Pinpoint the cell where the given text exists, returning its (X, Y) midpoint coordinate. 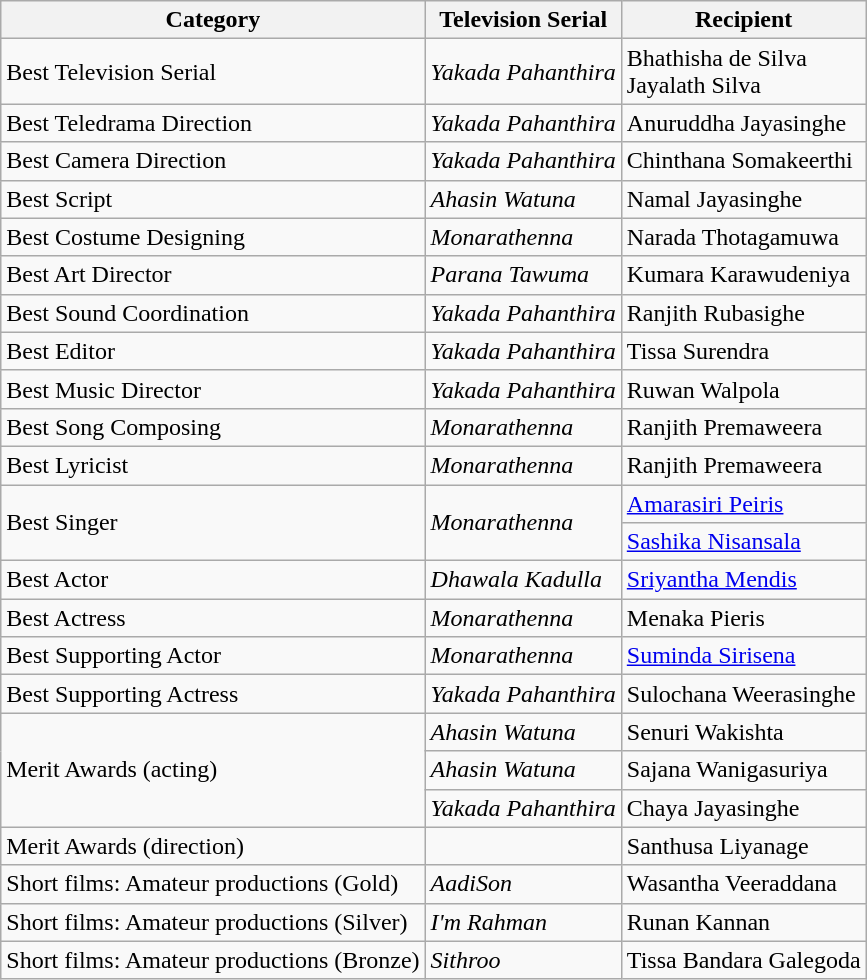
Category (213, 20)
Santhusa Liyanage (744, 846)
Tissa Surendra (744, 351)
I'm Rahman (523, 922)
Sajana Wanigasuriya (744, 770)
Best Art Director (213, 275)
Suminda Sirisena (744, 656)
AadiSon (523, 884)
Sriyantha Mendis (744, 580)
Wasantha Veeraddana (744, 884)
Merit Awards (acting) (213, 770)
Menaka Pieris (744, 618)
Namal Jayasinghe (744, 199)
Best Script (213, 199)
Bhathisha de Silva Jayalath Silva (744, 72)
Amarasiri Peiris (744, 503)
Best Camera Direction (213, 161)
Dhawala Kadulla (523, 580)
Ruwan Walpola (744, 389)
Short films: Amateur productions (Silver) (213, 922)
Tissa Bandara Galegoda (744, 960)
Best Actor (213, 580)
Chaya Jayasinghe (744, 808)
Best Costume Designing (213, 237)
Senuri Wakishta (744, 732)
Short films: Amateur productions (Gold) (213, 884)
Best Television Serial (213, 72)
Short films: Amateur productions (Bronze) (213, 960)
Best Supporting Actor (213, 656)
Recipient (744, 20)
Kumara Karawudeniya (744, 275)
Best Editor (213, 351)
Best Sound Coordination (213, 313)
Anuruddha Jayasinghe (744, 123)
Television Serial (523, 20)
Best Actress (213, 618)
Best Teledrama Direction (213, 123)
Ranjith Rubasighe (744, 313)
Best Song Composing (213, 427)
Sithroo (523, 960)
Sashika Nisansala (744, 542)
Best Lyricist (213, 465)
Best Singer (213, 522)
Parana Tawuma (523, 275)
Narada Thotagamuwa (744, 237)
Best Music Director (213, 389)
Sulochana Weerasinghe (744, 694)
Chinthana Somakeerthi (744, 161)
Merit Awards (direction) (213, 846)
Best Supporting Actress (213, 694)
Runan Kannan (744, 922)
